Extract the [x, y] coordinate from the center of the cell holding the provided text.  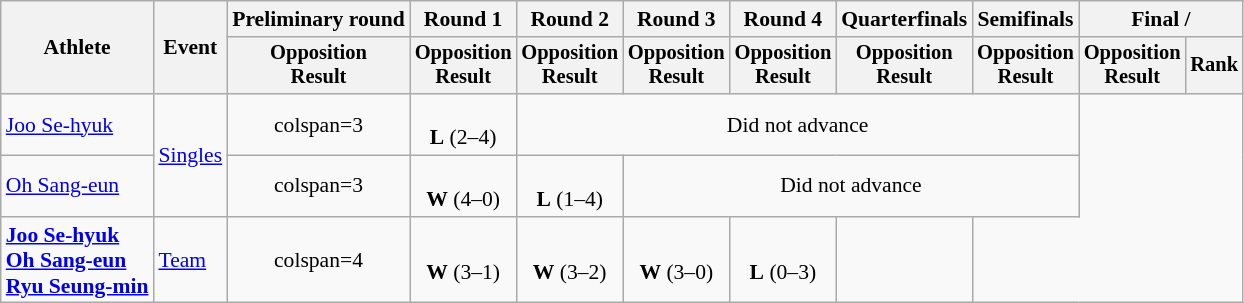
Rank [1214, 66]
Joo Se-hyuk [78, 124]
Preliminary round [318, 19]
Singles [190, 155]
Round 3 [676, 19]
L (2–4) [464, 124]
Round 4 [784, 19]
Oh Sang-eun [78, 186]
Semifinals [1026, 19]
L (1–4) [570, 186]
Final / [1161, 19]
Round 1 [464, 19]
Round 2 [570, 19]
W (4–0) [464, 186]
Event [190, 48]
Athlete [78, 48]
Quarterfinals [904, 19]
